Provide the (X, Y) coordinate of the cell's center where the given text is located.  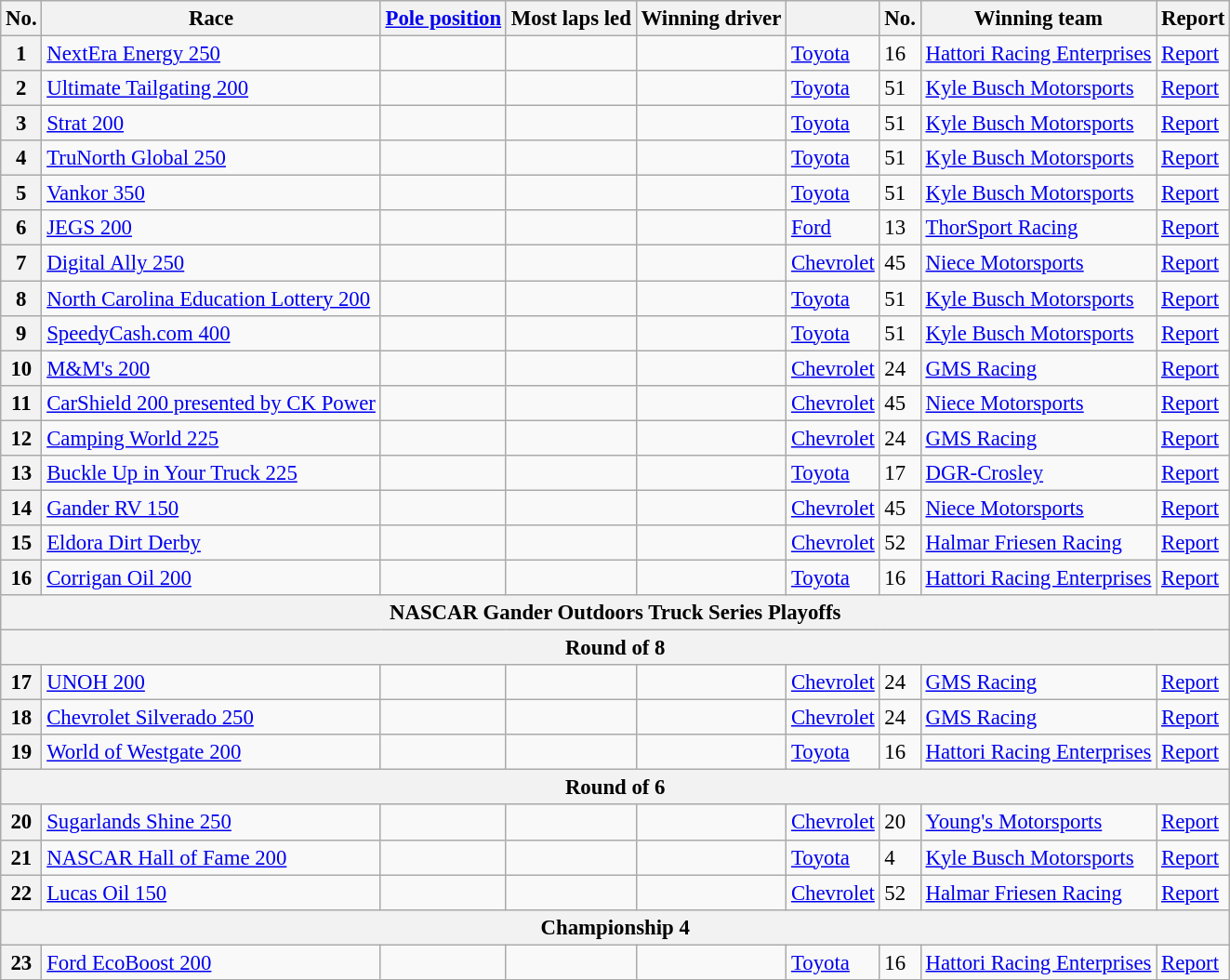
SpeedyCash.com 400 (211, 333)
Vankor 350 (211, 193)
5 (21, 193)
Lucas Oil 150 (211, 893)
Winning driver (710, 19)
Most laps led (571, 19)
Buckle Up in Your Truck 225 (211, 473)
18 (21, 718)
Young's Motorsports (1038, 823)
12 (21, 438)
Round of 8 (615, 648)
23 (21, 962)
CarShield 200 presented by CK Power (211, 403)
Ford EcoBoost 200 (211, 962)
7 (21, 263)
10 (21, 368)
8 (21, 298)
NASCAR Hall of Fame 200 (211, 857)
Race (211, 19)
DGR-Crosley (1038, 473)
UNOH 200 (211, 682)
9 (21, 333)
Corrigan Oil 200 (211, 577)
Sugarlands Shine 250 (211, 823)
3 (21, 124)
Ford (833, 228)
Championship 4 (615, 927)
JEGS 200 (211, 228)
NextEra Energy 250 (211, 54)
Eldora Dirt Derby (211, 543)
14 (21, 508)
11 (21, 403)
Strat 200 (211, 124)
15 (21, 543)
Camping World 225 (211, 438)
2 (21, 88)
Winning team (1038, 19)
Gander RV 150 (211, 508)
Pole position (443, 19)
19 (21, 752)
21 (21, 857)
North Carolina Education Lottery 200 (211, 298)
ThorSport Racing (1038, 228)
NASCAR Gander Outdoors Truck Series Playoffs (615, 613)
Digital Ally 250 (211, 263)
1 (21, 54)
World of Westgate 200 (211, 752)
Ultimate Tailgating 200 (211, 88)
M&M's 200 (211, 368)
TruNorth Global 250 (211, 158)
Round of 6 (615, 788)
22 (21, 893)
6 (21, 228)
Chevrolet Silverado 250 (211, 718)
